Return the (X, Y) coordinate for the center point of the cell that contains the specified text.  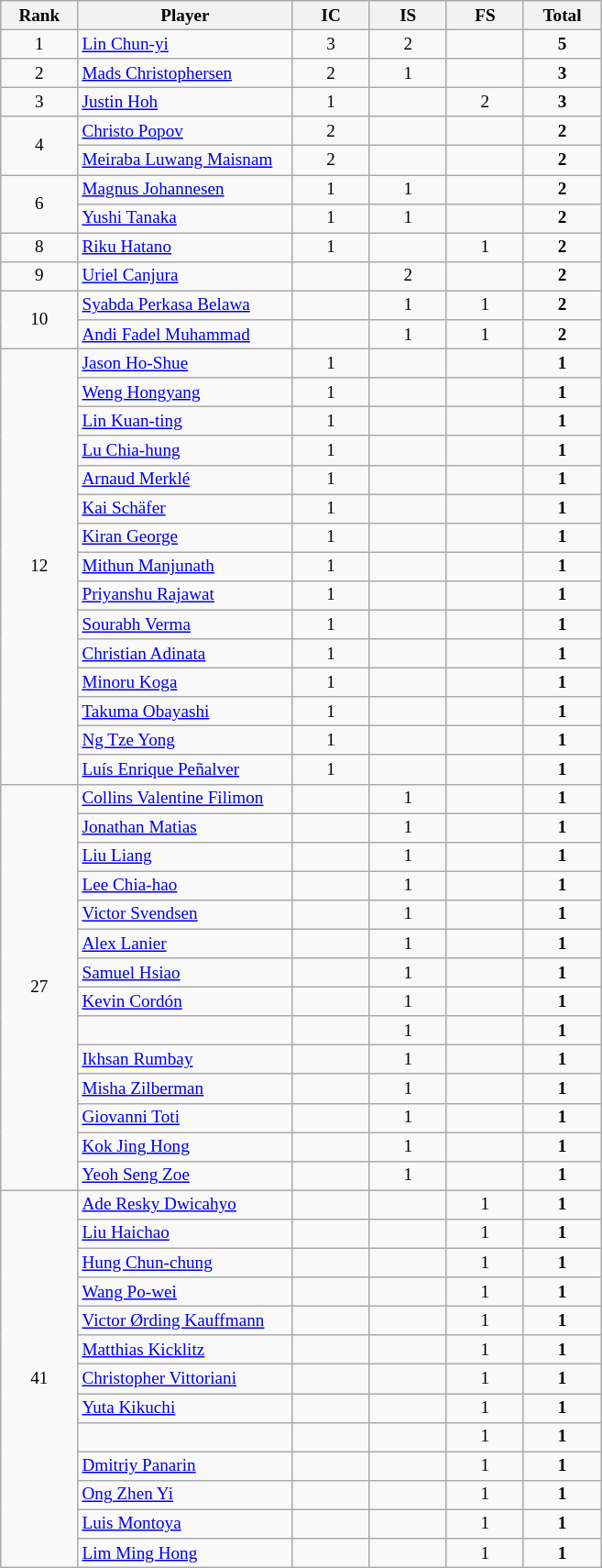
Yushi Tanaka (185, 218)
Ong Zhen Yi (185, 1495)
Collins Valentine Filimon (185, 799)
Justin Hoh (185, 102)
Kiran George (185, 537)
Kok Jing Hong (185, 1147)
Christopher Vittoriani (185, 1379)
Wang Po-wei (185, 1292)
Minoru Koga (185, 682)
Weng Hongyang (185, 392)
Misha Zilberman (185, 1088)
IC (331, 16)
Ade Resky Dwicahyo (185, 1205)
Matthias Kicklitz (185, 1350)
10 (39, 319)
Dmitriy Panarin (185, 1466)
Yeoh Seng Zoe (185, 1176)
Kevin Cordón (185, 1001)
FS (485, 16)
12 (39, 567)
Jason Ho-Shue (185, 363)
Uriel Canjura (185, 276)
Riku Hatano (185, 248)
8 (39, 248)
Liu Haichao (185, 1233)
Alex Lanier (185, 944)
Ikhsan Rumbay (185, 1060)
Victor Ørding Kauffmann (185, 1320)
27 (39, 987)
Mithun Manjunath (185, 567)
Arnaud Merklé (185, 480)
Luís Enrique Peñalver (185, 769)
Luis Montoya (185, 1524)
Jonathan Matias (185, 827)
Hung Chun-chung (185, 1263)
Ng Tze Yong (185, 741)
Magnus Johannesen (185, 189)
Takuma Obayashi (185, 712)
Total (562, 16)
IS (408, 16)
Priyanshu Rajawat (185, 595)
6 (39, 204)
Player (185, 16)
4 (39, 145)
9 (39, 276)
Giovanni Toti (185, 1118)
Sourabh Verma (185, 624)
Meiraba Luwang Maisnam (185, 160)
Victor Svendsen (185, 914)
Lee Chia-hao (185, 886)
Lu Chia-hung (185, 450)
Lin Kuan-ting (185, 422)
Samuel Hsiao (185, 973)
5 (562, 44)
Mads Christophersen (185, 73)
Andi Fadel Muhammad (185, 335)
Rank (39, 16)
Liu Liang (185, 856)
Christian Adinata (185, 654)
Christo Popov (185, 131)
Syabda Perkasa Belawa (185, 305)
Lin Chun-yi (185, 44)
41 (39, 1379)
Kai Schäfer (185, 508)
Lim Ming Hong (185, 1553)
Yuta Kikuchi (185, 1408)
